Detect which cell encompasses the target text, then output its [x, y] center coordinate. 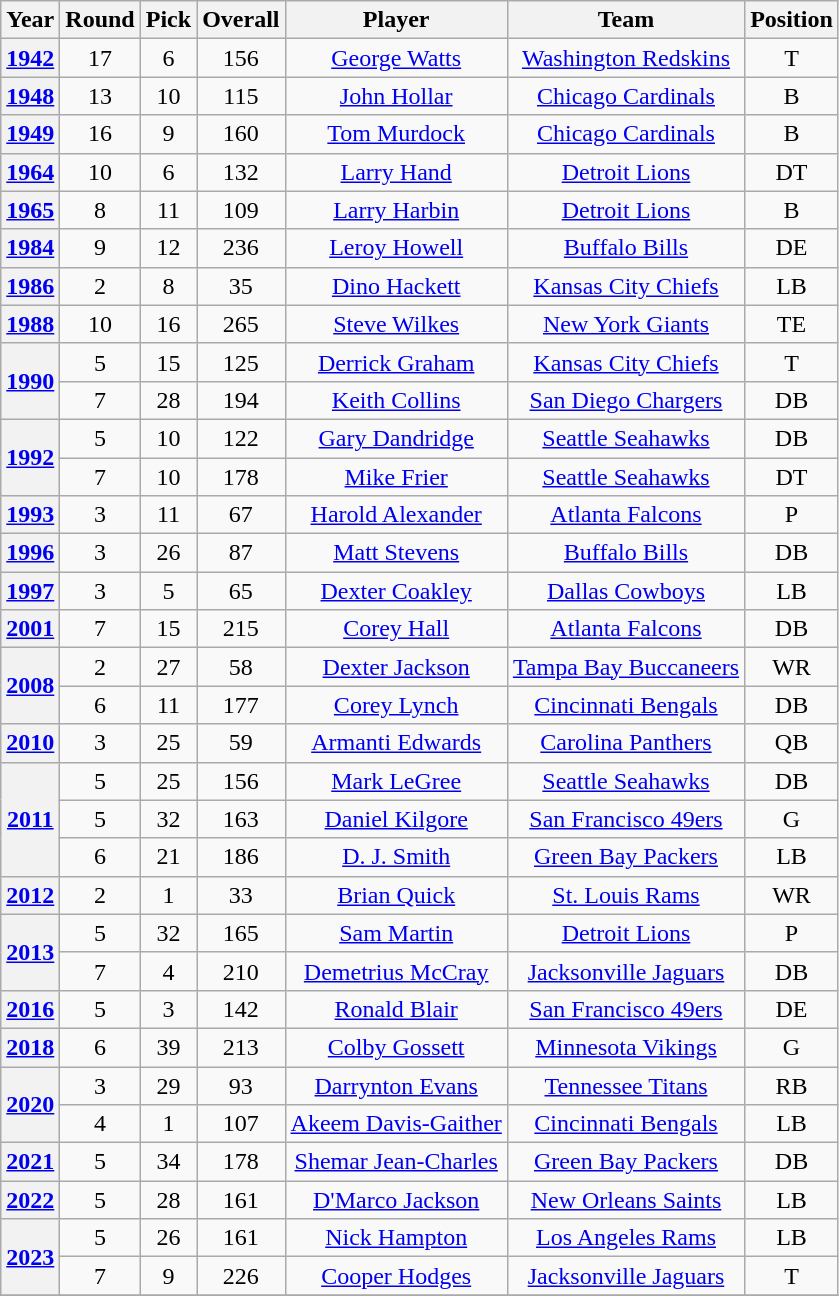
Year [30, 20]
1949 [30, 134]
Colby Gossett [396, 1047]
Larry Harbin [396, 210]
226 [241, 1276]
St. Louis Rams [626, 895]
2018 [30, 1047]
1990 [30, 381]
1996 [30, 553]
213 [241, 1047]
Akeem Davis-Gaither [396, 1124]
Tampa Bay Buccaneers [626, 667]
Matt Stevens [396, 553]
1986 [30, 286]
Harold Alexander [396, 515]
Dino Hackett [396, 286]
1964 [30, 172]
Cooper Hodges [396, 1276]
210 [241, 971]
1992 [30, 457]
Nick Hampton [396, 1238]
1988 [30, 324]
Dexter Coakley [396, 591]
Minnesota Vikings [626, 1047]
186 [241, 857]
2008 [30, 686]
13 [100, 96]
TE [792, 324]
Corey Hall [396, 629]
2011 [30, 819]
Los Angeles Rams [626, 1238]
2001 [30, 629]
Demetrius McCray [396, 971]
39 [168, 1047]
215 [241, 629]
132 [241, 172]
35 [241, 286]
Brian Quick [396, 895]
Darrynton Evans [396, 1085]
21 [168, 857]
177 [241, 705]
33 [241, 895]
58 [241, 667]
1942 [30, 58]
1984 [30, 248]
1965 [30, 210]
2020 [30, 1104]
160 [241, 134]
Player [396, 20]
34 [168, 1162]
Overall [241, 20]
Armanti Edwards [396, 743]
QB [792, 743]
George Watts [396, 58]
1948 [30, 96]
115 [241, 96]
Carolina Panthers [626, 743]
D. J. Smith [396, 857]
Team [626, 20]
2016 [30, 1009]
Sam Martin [396, 933]
109 [241, 210]
67 [241, 515]
236 [241, 248]
1997 [30, 591]
163 [241, 819]
San Diego Chargers [626, 400]
1993 [30, 515]
87 [241, 553]
142 [241, 1009]
Dallas Cowboys [626, 591]
Derrick Graham [396, 362]
Corey Lynch [396, 705]
2012 [30, 895]
Pick [168, 20]
2010 [30, 743]
59 [241, 743]
Tom Murdock [396, 134]
12 [168, 248]
Position [792, 20]
Gary Dandridge [396, 438]
New Orleans Saints [626, 1200]
107 [241, 1124]
Ronald Blair [396, 1009]
Shemar Jean-Charles [396, 1162]
Round [100, 20]
Keith Collins [396, 400]
2023 [30, 1257]
265 [241, 324]
122 [241, 438]
RB [792, 1085]
Larry Hand [396, 172]
Tennessee Titans [626, 1085]
125 [241, 362]
Mike Frier [396, 477]
93 [241, 1085]
17 [100, 58]
29 [168, 1085]
2021 [30, 1162]
2022 [30, 1200]
Washington Redskins [626, 58]
D'Marco Jackson [396, 1200]
65 [241, 591]
194 [241, 400]
165 [241, 933]
Leroy Howell [396, 248]
New York Giants [626, 324]
Mark LeGree [396, 781]
2013 [30, 952]
Daniel Kilgore [396, 819]
Steve Wilkes [396, 324]
27 [168, 667]
John Hollar [396, 96]
Dexter Jackson [396, 667]
